Capture the cell that displays the provided text and extract its [X, Y] central coordinate. 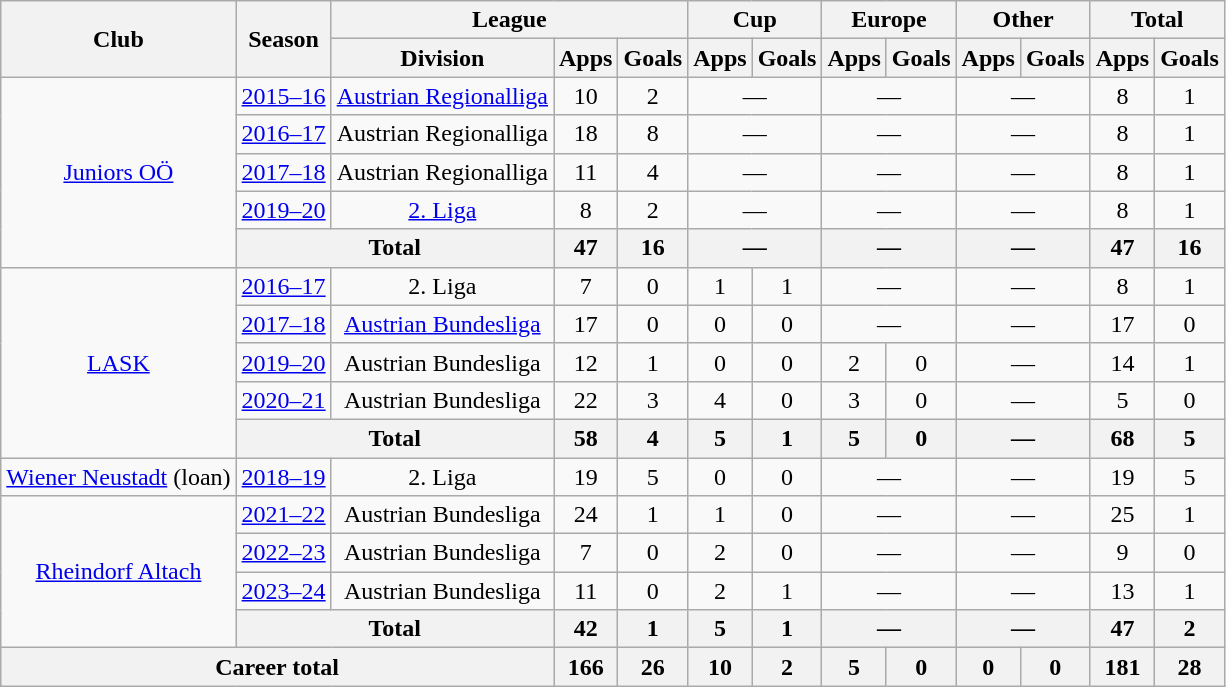
166 [586, 667]
Season [284, 39]
68 [1122, 438]
Club [118, 39]
12 [586, 362]
13 [1122, 591]
Other [1023, 20]
2015–16 [284, 96]
Europe [889, 20]
2020–21 [284, 400]
28 [1190, 667]
Juniors OÖ [118, 172]
2018–19 [284, 477]
Division [442, 58]
Career total [278, 667]
Rheindorf Altach [118, 572]
25 [1122, 515]
Cup [755, 20]
18 [586, 134]
22 [586, 400]
2022–23 [284, 553]
181 [1122, 667]
14 [1122, 362]
9 [1122, 553]
Wiener Neustadt (loan) [118, 477]
58 [586, 438]
42 [586, 629]
2023–24 [284, 591]
24 [586, 515]
LASK [118, 362]
26 [653, 667]
League [510, 20]
2021–22 [284, 515]
